Scan for the cell matching the given text and deliver its (x, y) coordinate at center. 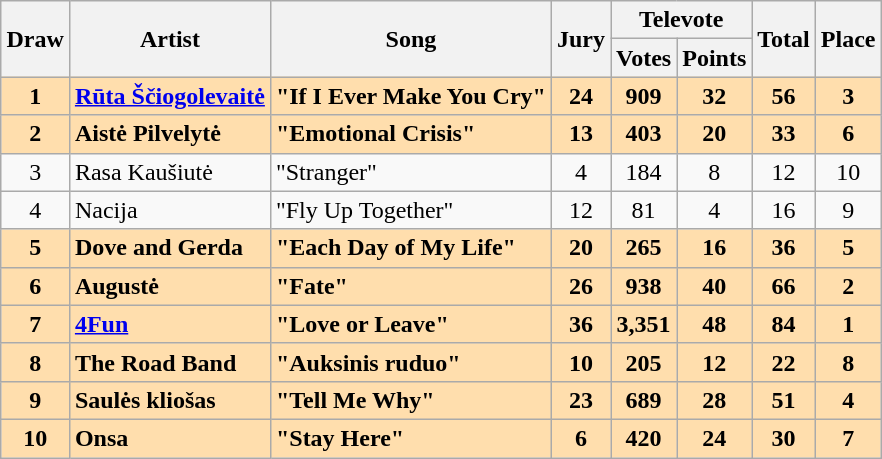
Aistė Pilvelytė (170, 134)
205 (644, 362)
13 (580, 134)
Votes (644, 58)
Saulės kliošas (170, 400)
40 (714, 286)
The Road Band (170, 362)
51 (784, 400)
938 (644, 286)
"Stranger" (410, 172)
"If I Ever Make You Cry" (410, 96)
184 (644, 172)
"Love or Leave" (410, 324)
Place (848, 39)
689 (644, 400)
Dove and Gerda (170, 248)
"Emotional Crisis" (410, 134)
22 (784, 362)
Nacija (170, 210)
66 (784, 286)
"Each Day of My Life" (410, 248)
"Tell Me Why" (410, 400)
403 (644, 134)
265 (644, 248)
Draw (35, 39)
48 (714, 324)
3,351 (644, 324)
Rasa Kaušiutė (170, 172)
Points (714, 58)
28 (714, 400)
"Stay Here" (410, 438)
Rūta Ščiogolevaitė (170, 96)
909 (644, 96)
"Fly Up Together" (410, 210)
Televote (682, 20)
"Fate" (410, 286)
32 (714, 96)
81 (644, 210)
Onsa (170, 438)
4Fun (170, 324)
420 (644, 438)
Song (410, 39)
Total (784, 39)
33 (784, 134)
30 (784, 438)
Augustė (170, 286)
Artist (170, 39)
84 (784, 324)
Jury (580, 39)
26 (580, 286)
"Auksinis ruduo" (410, 362)
23 (580, 400)
56 (784, 96)
